Return [x, y] of the center of cell containing provided text 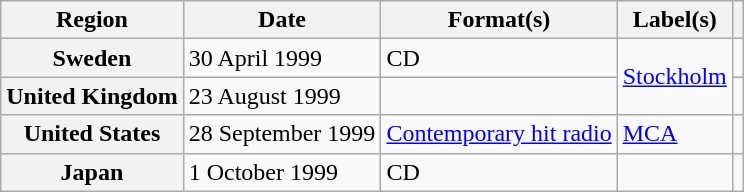
United Kingdom [92, 96]
Label(s) [674, 20]
1 October 1999 [282, 172]
Japan [92, 172]
Format(s) [499, 20]
23 August 1999 [282, 96]
Region [92, 20]
Date [282, 20]
Contemporary hit radio [499, 134]
28 September 1999 [282, 134]
Stockholm [674, 77]
Sweden [92, 58]
United States [92, 134]
MCA [674, 134]
30 April 1999 [282, 58]
